Scan for the cell matching the given text and deliver its [X, Y] coordinate at center. 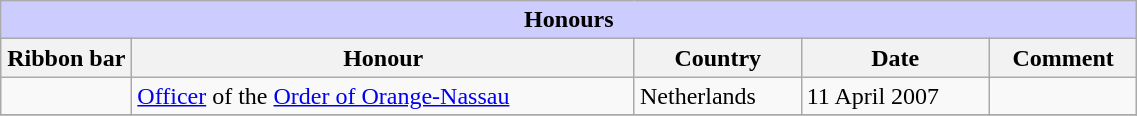
Comment [1062, 58]
Netherlands [718, 96]
Ribbon bar [66, 58]
11 April 2007 [895, 96]
Officer of the Order of Orange-Nassau [384, 96]
Honours [569, 20]
Country [718, 58]
Date [895, 58]
Honour [384, 58]
